Find where the given text appears and provide that cell's center as (X, Y) coordinate. 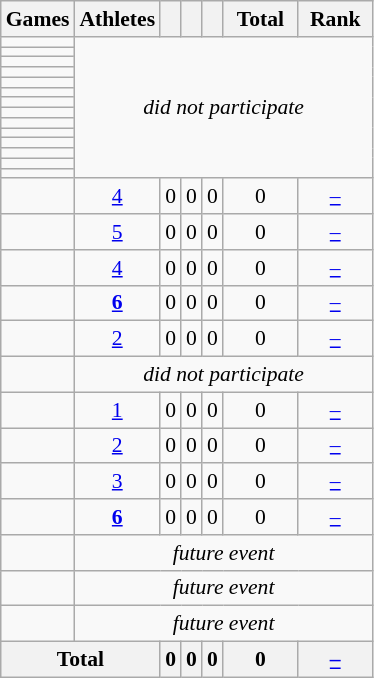
1 (117, 410)
Rank (336, 19)
3 (117, 482)
Games (38, 19)
5 (117, 232)
Athletes (117, 19)
